From the cell containing the given text, extract its center point as (x, y) coordinate. 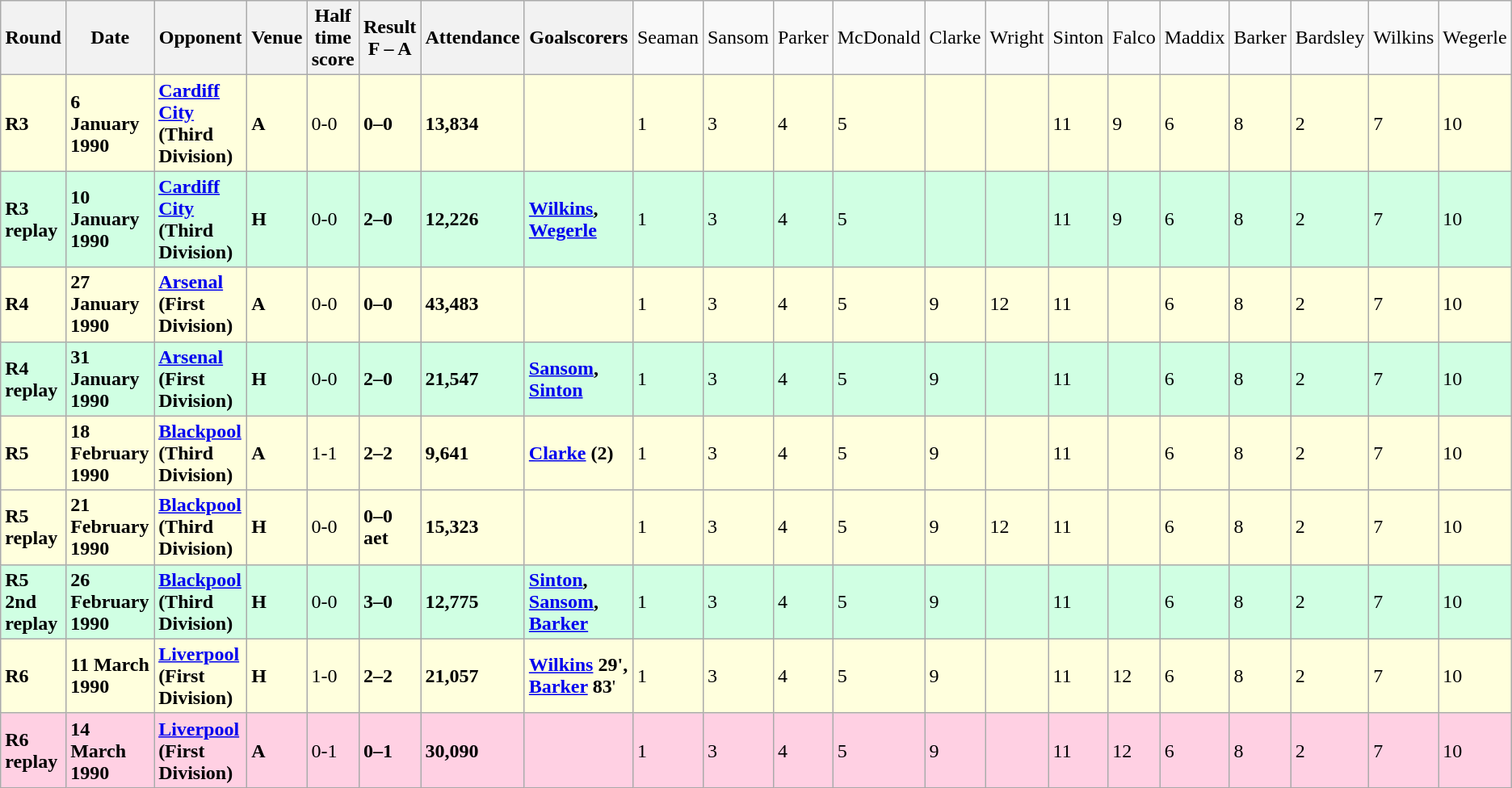
R5 2nd replay (34, 601)
Parker (803, 38)
6 January 1990 (110, 123)
McDonald (879, 38)
21 February 1990 (110, 527)
1-1 (333, 453)
Wegerle (1475, 38)
12,226 (472, 220)
10 January 1990 (110, 220)
Falco (1134, 38)
Wilkins, Wegerle (578, 220)
Wilkins 29', Barker 83' (578, 676)
43,483 (472, 304)
21,547 (472, 379)
Wilkins (1404, 38)
31 January 1990 (110, 379)
30,090 (472, 750)
15,323 (472, 527)
R5 replay (34, 527)
Sansom, Sinton (578, 379)
ResultF – A (389, 38)
Clarke (2) (578, 453)
0–0 aet (389, 527)
0–1 (389, 750)
R6 (34, 676)
Seaman (667, 38)
Wright (1017, 38)
Attendance (472, 38)
26 February 1990 (110, 601)
12,775 (472, 601)
13,834 (472, 123)
21,057 (472, 676)
Sansom (738, 38)
Bardsley (1329, 38)
Goalscorers (578, 38)
Date (110, 38)
Barker (1260, 38)
Round (34, 38)
14 March 1990 (110, 750)
Opponent (200, 38)
27 January 1990 (110, 304)
1-0 (333, 676)
11 March 1990 (110, 676)
3–0 (389, 601)
Half time score (333, 38)
R4 (34, 304)
9,641 (472, 453)
R6 replay (34, 750)
Venue (277, 38)
Clarke (955, 38)
R4 replay (34, 379)
18 February 1990 (110, 453)
R3 replay (34, 220)
R3 (34, 123)
Maddix (1195, 38)
Sinton (1078, 38)
R5 (34, 453)
0-1 (333, 750)
Sinton, Sansom, Barker (578, 601)
